From the cell containing the given text, extract its center point as (x, y) coordinate. 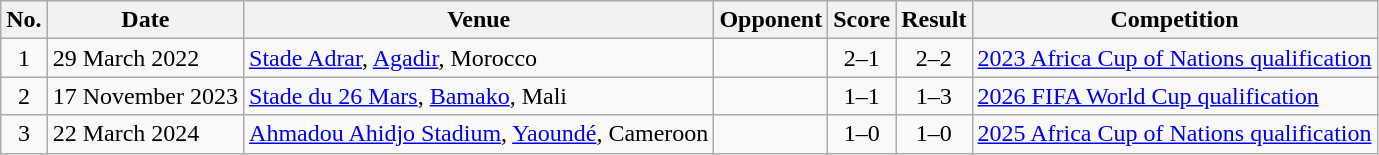
Stade du 26 Mars, Bamako, Mali (479, 96)
2025 Africa Cup of Nations qualification (1174, 134)
2023 Africa Cup of Nations qualification (1174, 58)
2–1 (862, 58)
Date (145, 20)
Stade Adrar, Agadir, Morocco (479, 58)
1–1 (862, 96)
1 (24, 58)
Result (934, 20)
17 November 2023 (145, 96)
22 March 2024 (145, 134)
Competition (1174, 20)
1–3 (934, 96)
3 (24, 134)
2–2 (934, 58)
29 March 2022 (145, 58)
2 (24, 96)
Ahmadou Ahidjo Stadium, Yaoundé, Cameroon (479, 134)
No. (24, 20)
Venue (479, 20)
Opponent (771, 20)
2026 FIFA World Cup qualification (1174, 96)
Score (862, 20)
